Return (X, Y) of the center of cell containing provided text 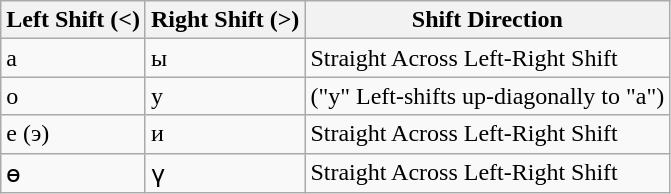
и (224, 134)
у (224, 96)
Right Shift (>) (224, 20)
Left Shift (<) (74, 20)
ө (74, 173)
ү (224, 173)
е (э) (74, 134)
("y" Left-shifts up-diagonally to "a") (488, 96)
Shift Direction (488, 20)
ы (224, 58)
а (74, 58)
о (74, 96)
